From the cell containing the given text, extract its center point as [x, y] coordinate. 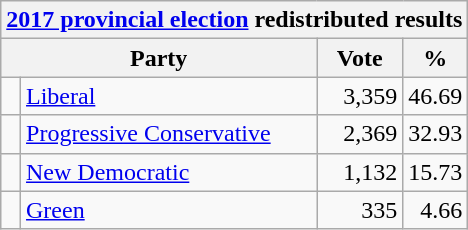
Liberal [169, 96]
46.69 [436, 96]
Party [159, 58]
New Democratic [169, 172]
1,132 [360, 172]
% [436, 58]
335 [360, 210]
32.93 [436, 134]
15.73 [436, 172]
Vote [360, 58]
4.66 [436, 210]
3,359 [360, 96]
Progressive Conservative [169, 134]
Green [169, 210]
2,369 [360, 134]
2017 provincial election redistributed results [234, 20]
